Find where the given text appears and provide that cell's center as (x, y) coordinate. 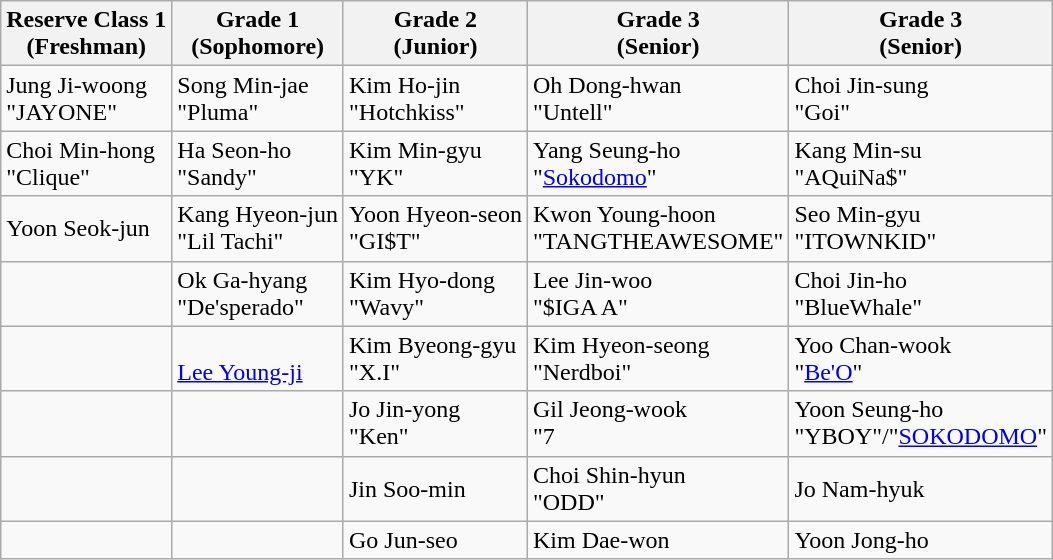
Grade 2(Junior) (435, 34)
Ok Ga-hyang"De'sperado" (258, 294)
Oh Dong-hwan"Untell" (658, 98)
Choi Jin-sung"Goi" (921, 98)
Kim Byeong-gyu"X.I" (435, 358)
Gil Jeong-wook"7 (658, 424)
Choi Jin-ho"BlueWhale" (921, 294)
Yoon Seok-jun (86, 228)
Jung Ji-woong"JAYONE" (86, 98)
Yoon Seung-ho"YBOY"/"SOKODOMO" (921, 424)
Kim Dae-won (658, 540)
Kim Hyeon-seong"Nerdboi" (658, 358)
Jin Soo-min (435, 488)
Kang Hyeon-jun"Lil Tachi" (258, 228)
Kim Hyo-dong"Wavy" (435, 294)
Choi Min-hong"Clique" (86, 164)
Yoon Jong-ho (921, 540)
Go Jun-seo (435, 540)
Grade 1(Sophomore) (258, 34)
Lee Young-ji (258, 358)
Ha Seon-ho"Sandy" (258, 164)
Jo Jin-yong"Ken" (435, 424)
Kim Ho-jin"Hotchkiss" (435, 98)
Reserve Class 1(Freshman) (86, 34)
Jo Nam-hyuk (921, 488)
Lee Jin-woo"$IGA A" (658, 294)
Yoon Hyeon-seon"GI$T" (435, 228)
Kwon Young-hoon"TANGTHEAWESOME" (658, 228)
Yoo Chan-wook"Be'O" (921, 358)
Song Min-jae"Pluma" (258, 98)
Kang Min-su"AQuiNa$" (921, 164)
Choi Shin-hyun"ODD" (658, 488)
Yang Seung-ho"Sokodomo" (658, 164)
Kim Min-gyu"YK" (435, 164)
Seo Min-gyu"ITOWNKID" (921, 228)
